Provide the [x, y] coordinate of the cell's center where the given text is located.  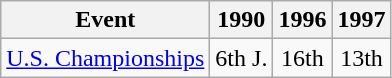
16th [302, 58]
Event [106, 20]
1997 [362, 20]
U.S. Championships [106, 58]
1990 [242, 20]
13th [362, 58]
6th J. [242, 58]
1996 [302, 20]
